Locate the cell with the specified text and output its [X, Y] center coordinate. 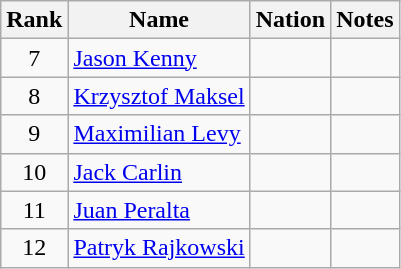
12 [34, 248]
Juan Peralta [159, 210]
Name [159, 20]
7 [34, 58]
Rank [34, 20]
11 [34, 210]
8 [34, 96]
Nation [290, 20]
9 [34, 134]
10 [34, 172]
Krzysztof Maksel [159, 96]
Jack Carlin [159, 172]
Jason Kenny [159, 58]
Notes [365, 20]
Patryk Rajkowski [159, 248]
Maximilian Levy [159, 134]
